Find where the given text appears and provide that cell's center as (x, y) coordinate. 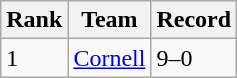
1 (34, 58)
Rank (34, 20)
Team (110, 20)
9–0 (194, 58)
Record (194, 20)
Cornell (110, 58)
